Detect which cell encompasses the target text, then output its [X, Y] center coordinate. 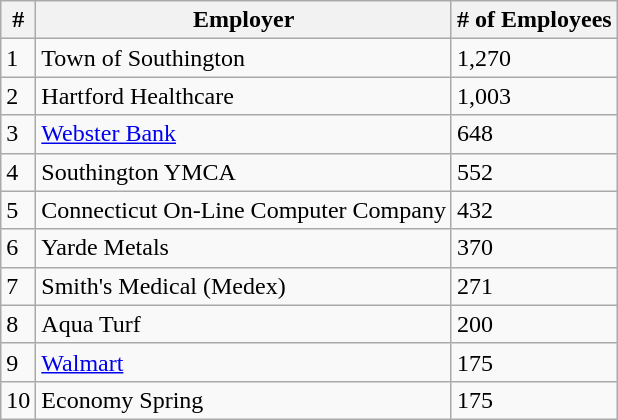
Town of Southington [244, 58]
1,270 [534, 58]
552 [534, 172]
3 [18, 134]
200 [534, 324]
Yarde Metals [244, 248]
Employer [244, 20]
1 [18, 58]
7 [18, 286]
271 [534, 286]
Southington YMCA [244, 172]
Connecticut On-Line Computer Company [244, 210]
Smith's Medical (Medex) [244, 286]
1,003 [534, 96]
6 [18, 248]
Walmart [244, 362]
Aqua Turf [244, 324]
Economy Spring [244, 400]
8 [18, 324]
432 [534, 210]
4 [18, 172]
5 [18, 210]
# of Employees [534, 20]
Hartford Healthcare [244, 96]
2 [18, 96]
370 [534, 248]
9 [18, 362]
648 [534, 134]
10 [18, 400]
# [18, 20]
Webster Bank [244, 134]
